Extract the [x, y] coordinate from the center of the cell holding the provided text.  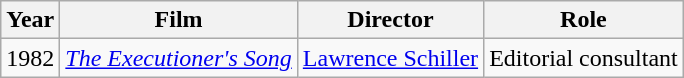
Year [30, 20]
Lawrence Schiller [390, 58]
Film [178, 20]
Role [584, 20]
The Executioner's Song [178, 58]
1982 [30, 58]
Director [390, 20]
Editorial consultant [584, 58]
